Locate the cell with the specified text and output its [x, y] center coordinate. 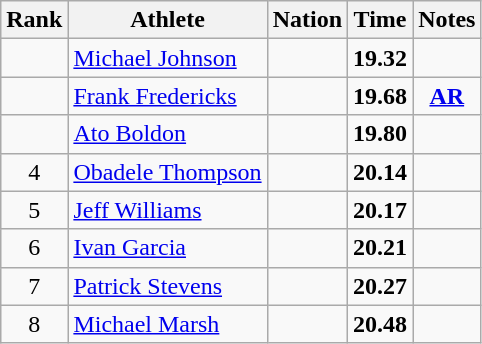
19.68 [380, 96]
AR [447, 96]
Nation [307, 20]
20.14 [380, 172]
Ato Boldon [168, 134]
20.21 [380, 248]
Athlete [168, 20]
19.32 [380, 58]
Rank [34, 20]
19.80 [380, 134]
Michael Marsh [168, 324]
8 [34, 324]
Michael Johnson [168, 58]
Patrick Stevens [168, 286]
20.48 [380, 324]
7 [34, 286]
Time [380, 20]
Frank Fredericks [168, 96]
6 [34, 248]
20.27 [380, 286]
5 [34, 210]
20.17 [380, 210]
Notes [447, 20]
Obadele Thompson [168, 172]
Jeff Williams [168, 210]
Ivan Garcia [168, 248]
4 [34, 172]
